Extract the (x, y) coordinate from the center of the cell holding the provided text.  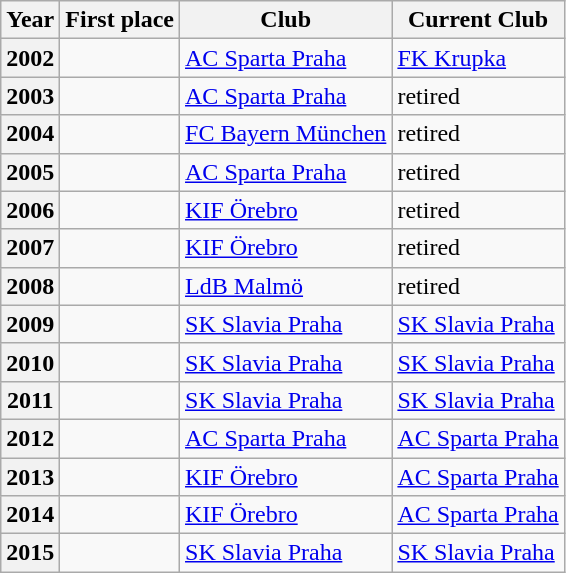
2007 (30, 248)
2008 (30, 286)
2003 (30, 96)
2013 (30, 477)
2015 (30, 553)
2012 (30, 438)
2004 (30, 134)
Club (286, 20)
2009 (30, 324)
Current Club (478, 20)
Year (30, 20)
2010 (30, 362)
First place (120, 20)
2002 (30, 58)
2005 (30, 172)
FC Bayern München (286, 134)
FK Krupka (478, 58)
LdB Malmö (286, 286)
2006 (30, 210)
2014 (30, 515)
2011 (30, 400)
